Identify which cell holds the provided text, then report its [x, y] central coordinate. 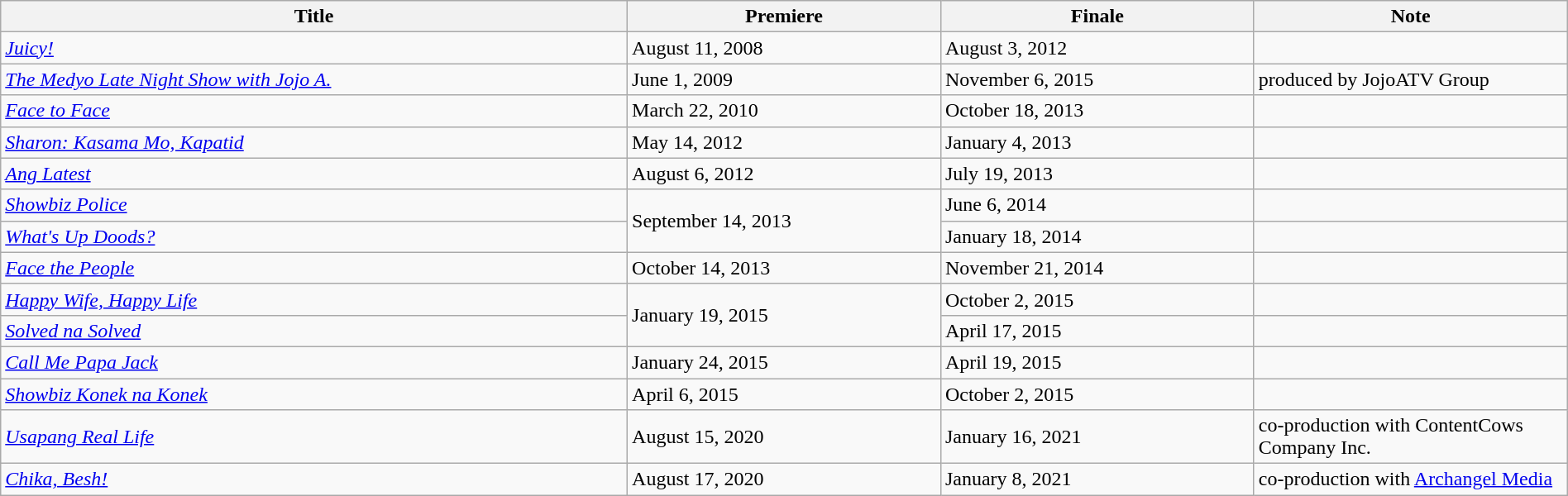
October 18, 2013 [1097, 111]
January 24, 2015 [784, 362]
August 17, 2020 [784, 479]
Call Me Papa Jack [314, 362]
January 18, 2014 [1097, 236]
November 21, 2014 [1097, 268]
October 14, 2013 [784, 268]
March 22, 2010 [784, 111]
Face the People [314, 268]
The Medyo Late Night Show with Jojo A. [314, 79]
Juicy! [314, 48]
Finale [1097, 17]
Title [314, 17]
Happy Wife, Happy Life [314, 299]
Solved na Solved [314, 331]
January 8, 2021 [1097, 479]
produced by JojoATV Group [1411, 79]
September 14, 2013 [784, 221]
Ang Latest [314, 174]
April 19, 2015 [1097, 362]
July 19, 2013 [1097, 174]
May 14, 2012 [784, 142]
August 6, 2012 [784, 174]
Showbiz Konek na Konek [314, 394]
Chika, Besh! [314, 479]
June 6, 2014 [1097, 205]
April 17, 2015 [1097, 331]
co-production with Archangel Media [1411, 479]
August 15, 2020 [784, 436]
Note [1411, 17]
Face to Face [314, 111]
What's Up Doods? [314, 236]
August 3, 2012 [1097, 48]
January 19, 2015 [784, 315]
Showbiz Police [314, 205]
co-production with ContentCows Company Inc. [1411, 436]
January 4, 2013 [1097, 142]
April 6, 2015 [784, 394]
Premiere [784, 17]
June 1, 2009 [784, 79]
Usapang Real Life [314, 436]
November 6, 2015 [1097, 79]
Sharon: Kasama Mo, Kapatid [314, 142]
August 11, 2008 [784, 48]
January 16, 2021 [1097, 436]
